Provide the [x, y] coordinate of the cell's center where the given text is located.  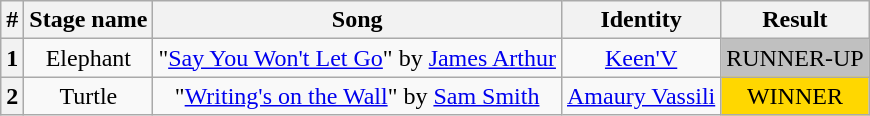
"Writing's on the Wall" by Sam Smith [358, 96]
Amaury Vassili [640, 96]
Elephant [88, 58]
Stage name [88, 20]
WINNER [795, 96]
Turtle [88, 96]
"Say You Won't Let Go" by James Arthur [358, 58]
Song [358, 20]
# [12, 20]
1 [12, 58]
Result [795, 20]
Keen'V [640, 58]
2 [12, 96]
Identity [640, 20]
RUNNER-UP [795, 58]
